Find where the given text appears and provide that cell's center as (x, y) coordinate. 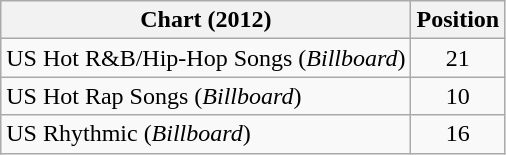
US Hot R&B/Hip-Hop Songs (Billboard) (206, 58)
16 (458, 134)
Chart (2012) (206, 20)
US Hot Rap Songs (Billboard) (206, 96)
10 (458, 96)
US Rhythmic (Billboard) (206, 134)
21 (458, 58)
Position (458, 20)
